Identify which cell holds the provided text, then report its (X, Y) central coordinate. 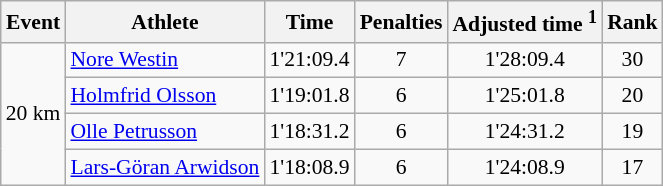
Athlete (164, 22)
1'25:01.8 (524, 96)
7 (402, 60)
17 (632, 167)
Holmfrid Olsson (164, 96)
Olle Petrusson (164, 132)
19 (632, 132)
Rank (632, 22)
1'18:08.9 (309, 167)
30 (632, 60)
Penalties (402, 22)
1'24:08.9 (524, 167)
1'18:31.2 (309, 132)
1'21:09.4 (309, 60)
20 (632, 96)
Event (34, 22)
1'19:01.8 (309, 96)
1'24:31.2 (524, 132)
1'28:09.4 (524, 60)
Time (309, 22)
Adjusted time 1 (524, 22)
20 km (34, 113)
Lars-Göran Arwidson (164, 167)
Nore Westin (164, 60)
